Provide the (x, y) coordinate of the cell's center where the given text is located.  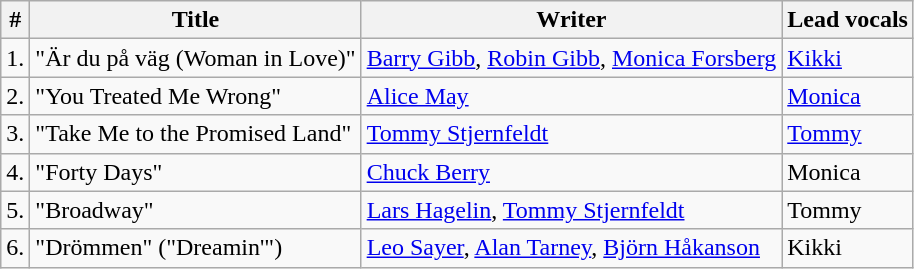
"You Treated Me Wrong" (196, 96)
Title (196, 20)
2. (16, 96)
4. (16, 172)
Chuck Berry (572, 172)
Tommy Stjernfeldt (572, 134)
"Broadway" (196, 210)
Lead vocals (848, 20)
6. (16, 248)
Leo Sayer, Alan Tarney, Björn Håkanson (572, 248)
"Drömmen" ("Dreamin'") (196, 248)
# (16, 20)
"Är du på väg (Woman in Love)" (196, 58)
5. (16, 210)
Writer (572, 20)
Alice May (572, 96)
"Take Me to the Promised Land" (196, 134)
Barry Gibb, Robin Gibb, Monica Forsberg (572, 58)
"Forty Days" (196, 172)
1. (16, 58)
Lars Hagelin, Tommy Stjernfeldt (572, 210)
3. (16, 134)
